Output the (X, Y) coordinate of the center of the cell containing the given text.  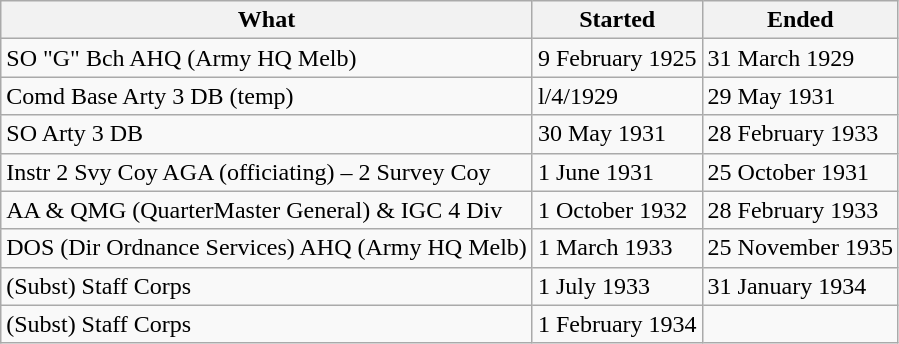
DOS (Dir Ordnance Services) AHQ (Army HQ Melb) (267, 248)
SO Arty 3 DB (267, 134)
25 November 1935 (800, 248)
9 February 1925 (617, 58)
SO "G" Bch AHQ (Army HQ Melb) (267, 58)
1 March 1933 (617, 248)
1 February 1934 (617, 324)
What (267, 20)
29 May 1931 (800, 96)
30 May 1931 (617, 134)
31 March 1929 (800, 58)
Ended (800, 20)
Started (617, 20)
31 January 1934 (800, 286)
Instr 2 Svy Coy AGA (officiating) – 2 Survey Coy (267, 172)
1 October 1932 (617, 210)
AA & QMG (QuarterMaster General) & IGC 4 Div (267, 210)
1 July 1933 (617, 286)
1 June 1931 (617, 172)
l/4/1929 (617, 96)
Comd Base Arty 3 DB (temp) (267, 96)
25 October 1931 (800, 172)
